Identify which cell holds the provided text, then report its (x, y) central coordinate. 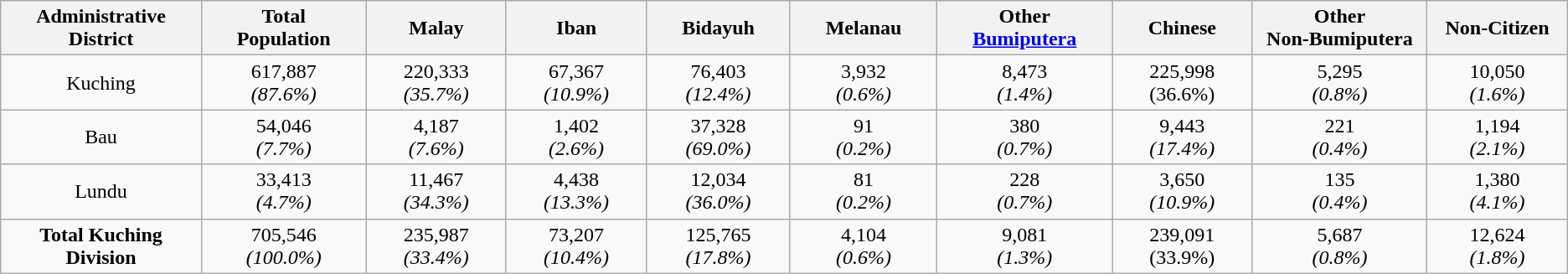
1,380(4.1%) (1498, 191)
Iban (576, 28)
Other Non-Bumiputera (1340, 28)
Administrative District (101, 28)
135(0.4%) (1340, 191)
81(0.2%) (864, 191)
76,403(12.4%) (719, 82)
Kuching (101, 82)
Bidayuh (719, 28)
220,333(35.7%) (436, 82)
225,998(36.6%) (1183, 82)
705,546(100.0%) (283, 246)
Melanau (864, 28)
37,328(69.0%) (719, 137)
11,467(34.3%) (436, 191)
239,091(33.9%) (1183, 246)
Total Kuching Division (101, 246)
Bau (101, 137)
235,987(33.4%) (436, 246)
221(0.4%) (1340, 137)
617,887(87.6%) (283, 82)
54,046(7.7%) (283, 137)
1,194(2.1%) (1498, 137)
5,687(0.8%) (1340, 246)
1,402(2.6%) (576, 137)
Malay (436, 28)
12,034(36.0%) (719, 191)
Chinese (1183, 28)
Other Bumiputera (1025, 28)
5,295(0.8%) (1340, 82)
10,050(1.6%) (1498, 82)
67,367(10.9%) (576, 82)
4,104(0.6%) (864, 246)
3,932(0.6%) (864, 82)
33,413(4.7%) (283, 191)
4,438(13.3%) (576, 191)
12,624(1.8%) (1498, 246)
4,187(7.6%) (436, 137)
91(0.2%) (864, 137)
9,081(1.3%) (1025, 246)
8,473(1.4%) (1025, 82)
9,443(17.4%) (1183, 137)
Non-Citizen (1498, 28)
73,207(10.4%) (576, 246)
125,765(17.8%) (719, 246)
Total Population (283, 28)
3,650(10.9%) (1183, 191)
Lundu (101, 191)
380(0.7%) (1025, 137)
228(0.7%) (1025, 191)
